Return the [x, y] coordinate for the center point of the cell that contains the specified text.  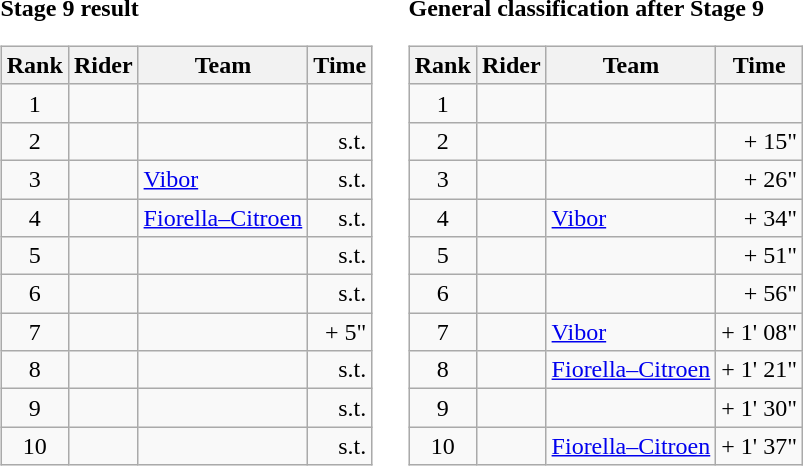
+ 5" [340, 332]
+ 1' 30" [760, 408]
+ 1' 21" [760, 370]
+ 34" [760, 217]
+ 1' 08" [760, 332]
+ 51" [760, 256]
+ 15" [760, 141]
+ 56" [760, 294]
+ 26" [760, 179]
+ 1' 37" [760, 446]
